Scan for the cell matching the given text and deliver its [X, Y] coordinate at center. 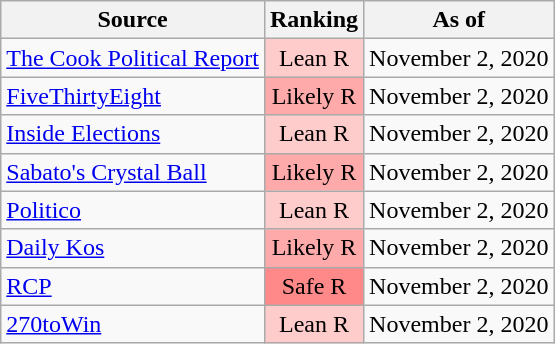
Politico [133, 210]
FiveThirtyEight [133, 96]
RCP [133, 286]
270toWin [133, 324]
Source [133, 20]
Sabato's Crystal Ball [133, 172]
Inside Elections [133, 134]
Ranking [314, 20]
The Cook Political Report [133, 58]
Daily Kos [133, 248]
As of [459, 20]
Safe R [314, 286]
